Find where the given text appears and provide that cell's center as [X, Y] coordinate. 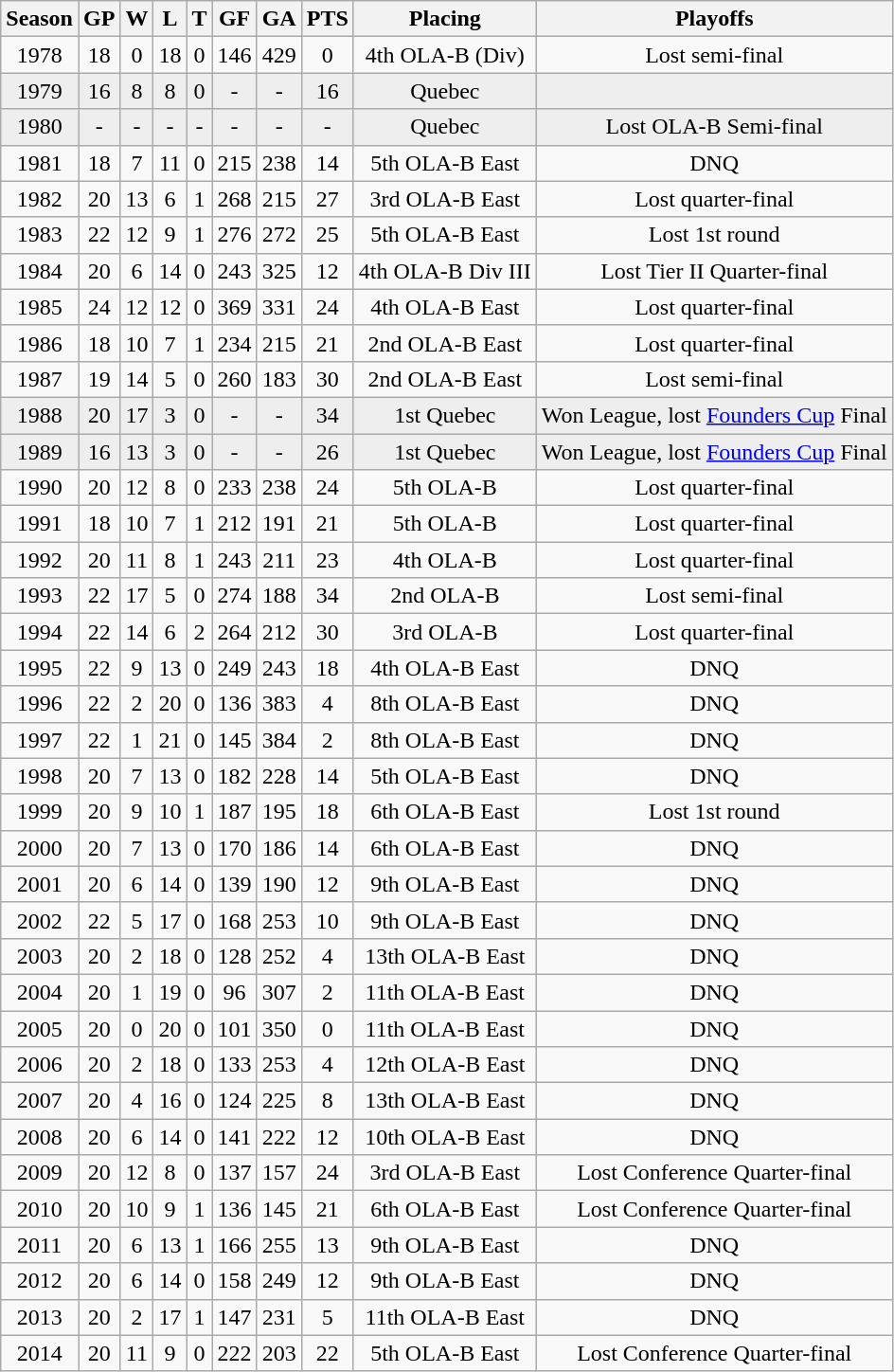
96 [235, 992]
1994 [40, 632]
Lost Tier II Quarter-final [714, 271]
1991 [40, 524]
1987 [40, 379]
133 [235, 1065]
1992 [40, 560]
233 [235, 488]
12th OLA-B East [445, 1065]
2003 [40, 956]
1979 [40, 91]
4th OLA-B (Div) [445, 55]
383 [278, 704]
GP [98, 19]
2011 [40, 1245]
2014 [40, 1353]
1983 [40, 235]
1989 [40, 452]
211 [278, 560]
Playoffs [714, 19]
101 [235, 1028]
186 [278, 848]
4th OLA-B [445, 560]
228 [278, 776]
Placing [445, 19]
158 [235, 1281]
L [170, 19]
157 [278, 1173]
231 [278, 1317]
168 [235, 920]
141 [235, 1137]
234 [235, 343]
429 [278, 55]
GA [278, 19]
2009 [40, 1173]
25 [328, 235]
137 [235, 1173]
124 [235, 1101]
GF [235, 19]
2012 [40, 1281]
2010 [40, 1209]
2001 [40, 884]
268 [235, 199]
128 [235, 956]
2006 [40, 1065]
350 [278, 1028]
2008 [40, 1137]
147 [235, 1317]
170 [235, 848]
307 [278, 992]
272 [278, 235]
191 [278, 524]
187 [235, 812]
1978 [40, 55]
264 [235, 632]
2002 [40, 920]
4th OLA-B Div III [445, 271]
260 [235, 379]
1990 [40, 488]
1993 [40, 596]
146 [235, 55]
2nd OLA-B [445, 596]
23 [328, 560]
27 [328, 199]
225 [278, 1101]
183 [278, 379]
274 [235, 596]
1986 [40, 343]
2007 [40, 1101]
10th OLA-B East [445, 1137]
188 [278, 596]
190 [278, 884]
2013 [40, 1317]
384 [278, 740]
2000 [40, 848]
1984 [40, 271]
252 [278, 956]
195 [278, 812]
1998 [40, 776]
1981 [40, 163]
276 [235, 235]
182 [235, 776]
2005 [40, 1028]
PTS [328, 19]
26 [328, 452]
1997 [40, 740]
331 [278, 307]
3rd OLA-B [445, 632]
369 [235, 307]
1996 [40, 704]
1980 [40, 127]
255 [278, 1245]
1999 [40, 812]
325 [278, 271]
Season [40, 19]
1995 [40, 668]
1982 [40, 199]
139 [235, 884]
1988 [40, 415]
W [136, 19]
2004 [40, 992]
166 [235, 1245]
203 [278, 1353]
T [199, 19]
Lost OLA-B Semi-final [714, 127]
1985 [40, 307]
